Detect which cell encompasses the target text, then output its [X, Y] center coordinate. 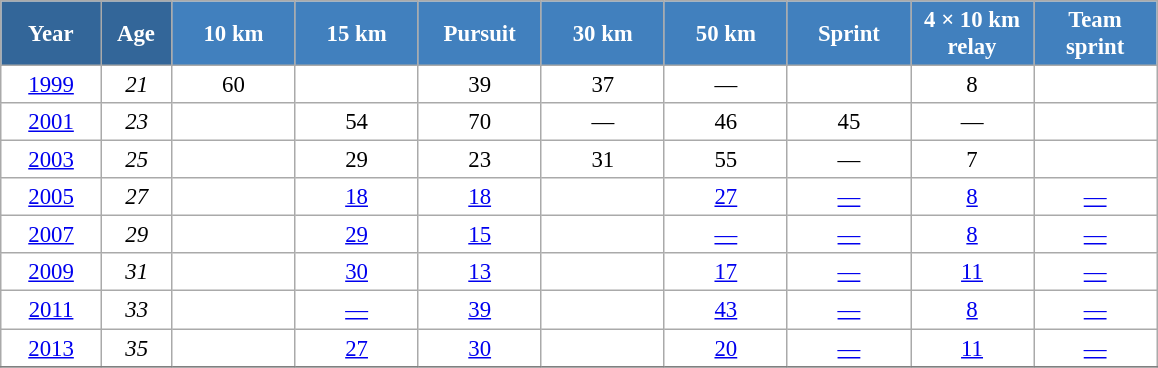
Year [52, 34]
30 km [602, 34]
Sprint [848, 34]
Team sprint [1096, 34]
2001 [52, 122]
13 [480, 273]
1999 [52, 85]
2007 [52, 235]
43 [726, 310]
21 [136, 85]
70 [480, 122]
55 [726, 160]
45 [848, 122]
25 [136, 160]
37 [602, 85]
2011 [52, 310]
46 [726, 122]
2013 [52, 348]
4 × 10 km relay [972, 34]
33 [136, 310]
50 km [726, 34]
20 [726, 348]
10 km [234, 34]
Pursuit [480, 34]
54 [356, 122]
7 [972, 160]
35 [136, 348]
2005 [52, 197]
2003 [52, 160]
15 [480, 235]
17 [726, 273]
60 [234, 85]
Age [136, 34]
2009 [52, 273]
15 km [356, 34]
